Capture the cell that displays the provided text and extract its [X, Y] central coordinate. 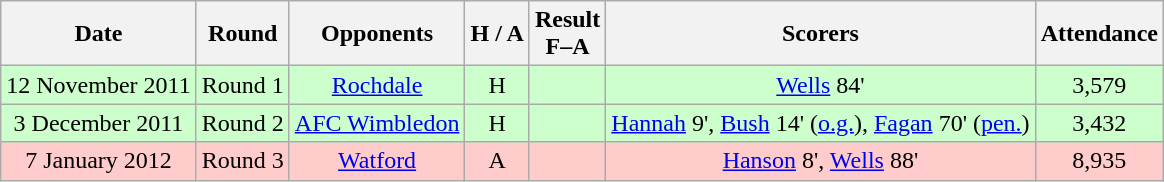
Opponents [377, 34]
H / A [497, 34]
3,432 [1099, 123]
Round 1 [242, 85]
3 December 2011 [98, 123]
Watford [377, 161]
Hannah 9', Bush 14' (o.g.), Fagan 70' (pen.) [820, 123]
Round [242, 34]
Round 2 [242, 123]
Attendance [1099, 34]
Wells 84' [820, 85]
Scorers [820, 34]
3,579 [1099, 85]
ResultF–A [567, 34]
A [497, 161]
7 January 2012 [98, 161]
AFC Wimbledon [377, 123]
Round 3 [242, 161]
12 November 2011 [98, 85]
8,935 [1099, 161]
Rochdale [377, 85]
Hanson 8', Wells 88' [820, 161]
Date [98, 34]
